Scan for the cell matching the given text and deliver its (X, Y) coordinate at center. 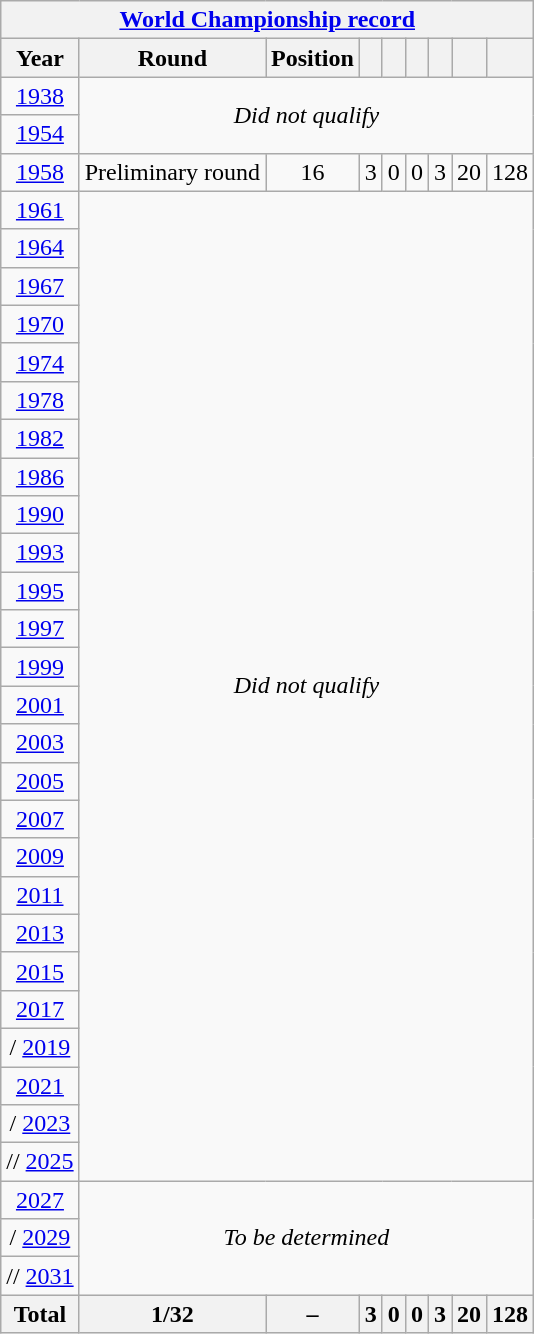
1982 (40, 438)
2015 (40, 971)
2013 (40, 933)
2007 (40, 819)
1993 (40, 553)
World Championship record (268, 20)
// 2025 (40, 1162)
Position (313, 58)
– (313, 1314)
2001 (40, 705)
2011 (40, 895)
1958 (40, 172)
1974 (40, 362)
Round (172, 58)
1978 (40, 400)
2017 (40, 1009)
1967 (40, 286)
1999 (40, 667)
1995 (40, 591)
2021 (40, 1085)
1954 (40, 134)
2027 (40, 1200)
2009 (40, 857)
1990 (40, 515)
/ 2029 (40, 1238)
1986 (40, 477)
Year (40, 58)
1997 (40, 629)
2005 (40, 781)
16 (313, 172)
1964 (40, 248)
1938 (40, 96)
To be determined (306, 1238)
1/32 (172, 1314)
1961 (40, 210)
// 2031 (40, 1276)
2003 (40, 743)
/ 2023 (40, 1124)
/ 2019 (40, 1047)
Total (40, 1314)
Preliminary round (172, 172)
1970 (40, 324)
